Provide the [X, Y] coordinate of the cell's center where the given text is located.  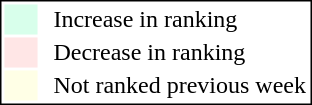
Decrease in ranking [180, 53]
Increase in ranking [180, 19]
Not ranked previous week [180, 85]
